Return [X, Y] of the center of cell containing provided text 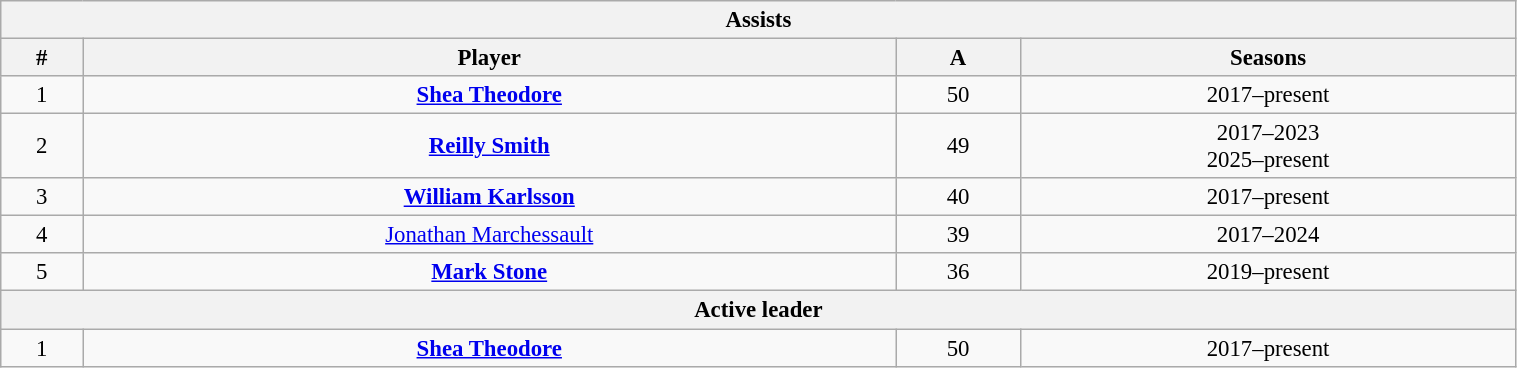
36 [958, 273]
40 [958, 197]
Player [488, 58]
2019–present [1268, 273]
Mark Stone [488, 273]
Reilly Smith [488, 146]
39 [958, 235]
2017–20232025–present [1268, 146]
2 [42, 146]
A [958, 58]
Seasons [1268, 58]
2017–2024 [1268, 235]
3 [42, 197]
Jonathan Marchessault [488, 235]
5 [42, 273]
# [42, 58]
Active leader [758, 310]
49 [958, 146]
William Karlsson [488, 197]
Assists [758, 20]
4 [42, 235]
